From the cell containing the given text, extract its center point as (X, Y) coordinate. 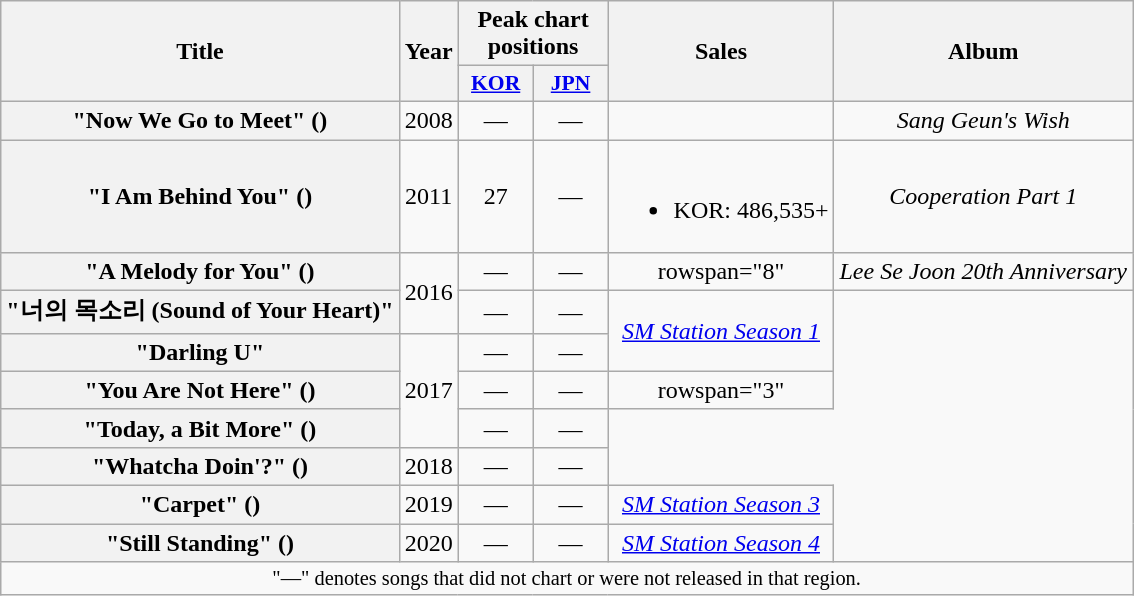
"Now We Go to Meet" () (200, 120)
"Whatcha Doin'?" () (200, 466)
2011 (428, 196)
2018 (428, 466)
"너의 목소리 (Sound of Your Heart)" (200, 312)
Cooperation Part 1 (984, 196)
Peak chart positions (533, 34)
"You Are Not Here" () (200, 390)
2016 (428, 294)
"Darling U" (200, 352)
"Carpet" () (200, 504)
SM Station Season 3 (721, 504)
SM Station Season 1 (721, 332)
Lee Se Joon 20th Anniversary (984, 272)
"Today, a Bit More" () (200, 428)
Title (200, 52)
Year (428, 52)
rowspan="8" (721, 272)
2019 (428, 504)
"I Am Behind You" () (200, 196)
Sang Geun's Wish (984, 120)
2017 (428, 390)
27 (496, 196)
2020 (428, 543)
"—" denotes songs that did not chart or were not released in that region. (567, 579)
"A Melody for You" () (200, 272)
Sales (721, 52)
Album (984, 52)
rowspan="3" (721, 390)
2008 (428, 120)
"Still Standing" () (200, 543)
JPN (570, 84)
KOR: 486,535+ (721, 196)
SM Station Season 4 (721, 543)
KOR (496, 84)
